Output the [x, y] coordinate of the center of the cell containing the given text.  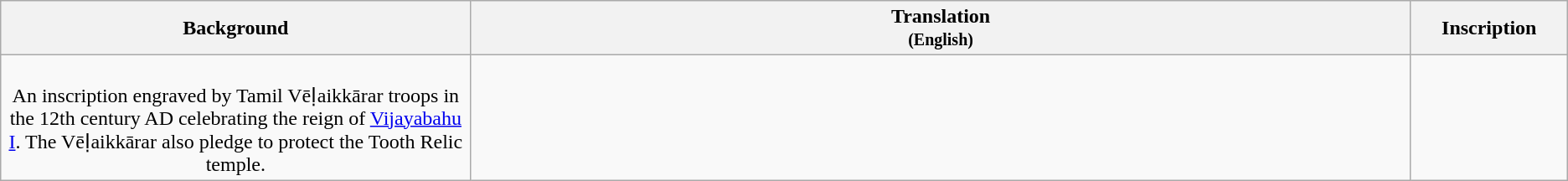
Translation(English) [941, 28]
Inscription [1489, 28]
Background [236, 28]
